For the text-containing cell, return its midpoint in (x, y) coordinate format. 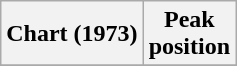
Peakposition (189, 34)
Chart (1973) (72, 34)
